Capture the cell that displays the provided text and extract its (X, Y) central coordinate. 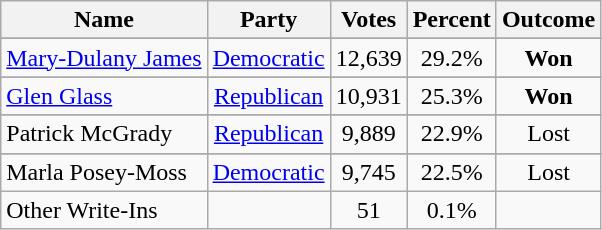
25.3% (452, 96)
Patrick McGrady (104, 134)
10,931 (368, 96)
Mary-Dulany James (104, 58)
9,745 (368, 172)
22.5% (452, 172)
9,889 (368, 134)
Other Write-Ins (104, 210)
Party (268, 20)
Name (104, 20)
Marla Posey-Moss (104, 172)
Votes (368, 20)
Glen Glass (104, 96)
29.2% (452, 58)
Percent (452, 20)
51 (368, 210)
12,639 (368, 58)
0.1% (452, 210)
22.9% (452, 134)
Outcome (548, 20)
